Locate the cell with the specified text and output its (x, y) center coordinate. 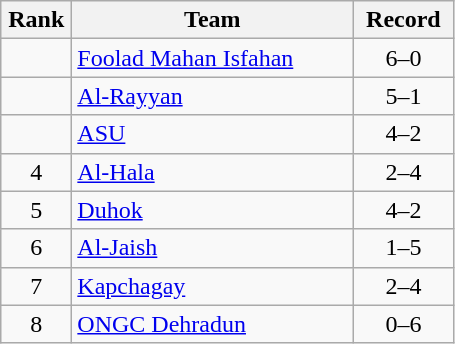
Record (404, 20)
Kapchagay (212, 286)
4 (36, 172)
Al-Rayyan (212, 96)
6 (36, 248)
7 (36, 286)
Foolad Mahan Isfahan (212, 58)
5 (36, 210)
Duhok (212, 210)
5–1 (404, 96)
6–0 (404, 58)
Team (212, 20)
1–5 (404, 248)
ONGC Dehradun (212, 324)
0–6 (404, 324)
Al-Jaish (212, 248)
Al-Hala (212, 172)
8 (36, 324)
ASU (212, 134)
Rank (36, 20)
